Locate the cell with the specified text and output its [X, Y] center coordinate. 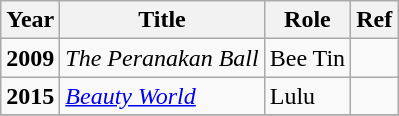
Role [307, 20]
2015 [30, 96]
2009 [30, 58]
The Peranakan Ball [162, 58]
Lulu [307, 96]
Ref [374, 20]
Title [162, 20]
Year [30, 20]
Bee Tin [307, 58]
Beauty World [162, 96]
